Find where the given text appears and provide that cell's center as (X, Y) coordinate. 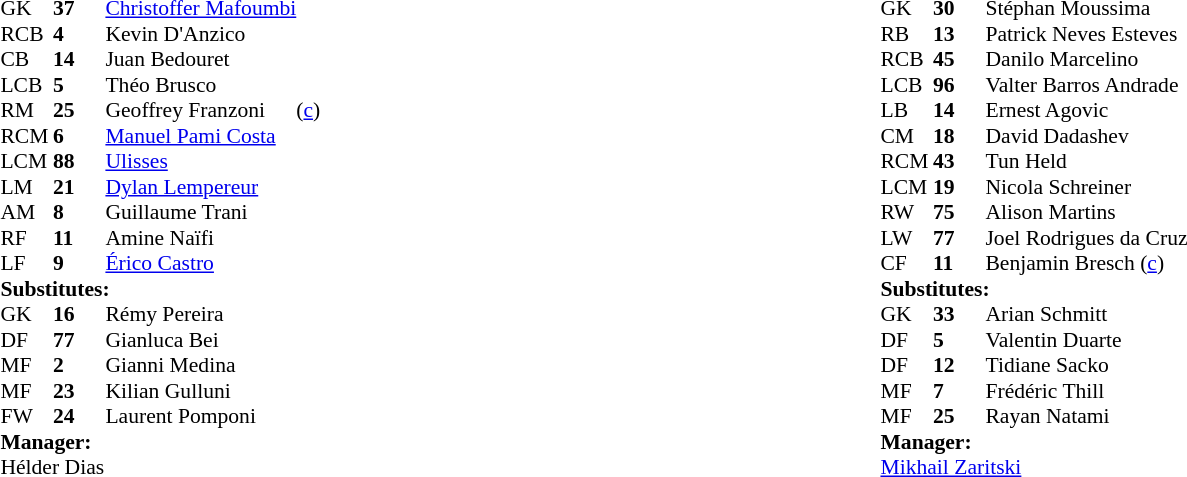
Tun Held (1086, 161)
Valter Barros Andrade (1086, 85)
RM (26, 111)
LW (906, 238)
Kilian Gulluni (200, 391)
43 (959, 161)
Joel Rodrigues da Cruz (1086, 238)
Amine Naïfi (200, 238)
LM (26, 187)
Rayan Natami (1086, 417)
21 (79, 187)
CB (26, 59)
Nicola Schreiner (1086, 187)
Théo Brusco (200, 85)
12 (959, 365)
75 (959, 213)
Manuel Pami Costa (200, 136)
Danilo Marcelino (1086, 59)
18 (959, 136)
Benjamin Bresch (c) (1086, 263)
88 (79, 161)
Alison Martins (1086, 213)
FW (26, 417)
4 (79, 34)
Gianluca Bei (200, 340)
Ulisses (200, 161)
13 (959, 34)
Frédéric Thill (1086, 391)
Érico Castro (200, 263)
Guillaume Trani (200, 213)
16 (79, 315)
23 (79, 391)
Laurent Pomponi (200, 417)
Rémy Pereira (200, 315)
33 (959, 315)
Patrick Neves Esteves (1086, 34)
Arian Schmitt (1086, 315)
24 (79, 417)
RW (906, 213)
19 (959, 187)
96 (959, 85)
7 (959, 391)
Ernest Agovic (1086, 111)
David Dadashev (1086, 136)
Gianni Medina (200, 365)
6 (79, 136)
9 (79, 263)
RB (906, 34)
8 (79, 213)
CF (906, 263)
Juan Bedouret (200, 59)
LB (906, 111)
Tidiane Sacko (1086, 365)
RF (26, 238)
CM (906, 136)
Geoffrey Franzoni (200, 111)
2 (79, 365)
45 (959, 59)
AM (26, 213)
Dylan Lempereur (200, 187)
LF (26, 263)
(c) (308, 111)
Kevin D'Anzico (200, 34)
Valentin Duarte (1086, 340)
